Detect which cell encompasses the target text, then output its [X, Y] center coordinate. 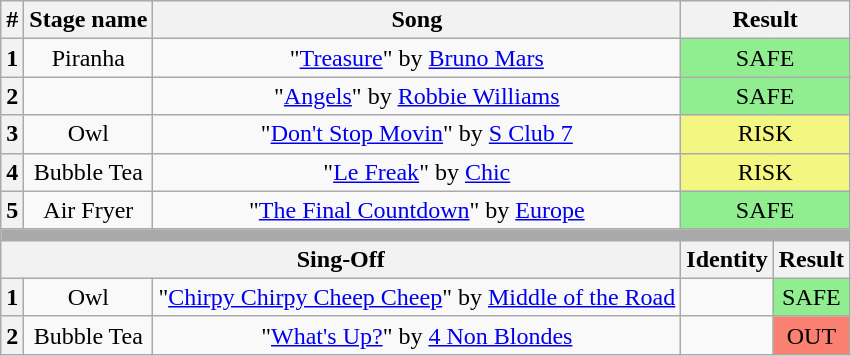
Song [417, 20]
Stage name [88, 20]
Identity [727, 259]
"Angels" by Robbie Williams [417, 96]
"Don't Stop Movin" by S Club 7 [417, 134]
"What's Up?" by 4 Non Blondes [417, 335]
"Treasure" by Bruno Mars [417, 58]
"The Final Countdown" by Europe [417, 210]
Sing-Off [341, 259]
"Le Freak" by Chic [417, 172]
5 [12, 210]
4 [12, 172]
"Chirpy Chirpy Cheep Cheep" by Middle of the Road [417, 297]
OUT [811, 335]
Piranha [88, 58]
Air Fryer [88, 210]
3 [12, 134]
# [12, 20]
